For the text-containing cell, return its midpoint in [x, y] coordinate format. 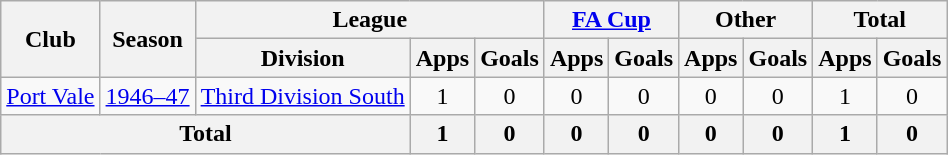
Season [148, 39]
League [370, 20]
Other [746, 20]
FA Cup [611, 20]
Club [50, 39]
1946–47 [148, 96]
Port Vale [50, 96]
Division [302, 58]
Third Division South [302, 96]
